Detect which cell encompasses the target text, then output its (x, y) center coordinate. 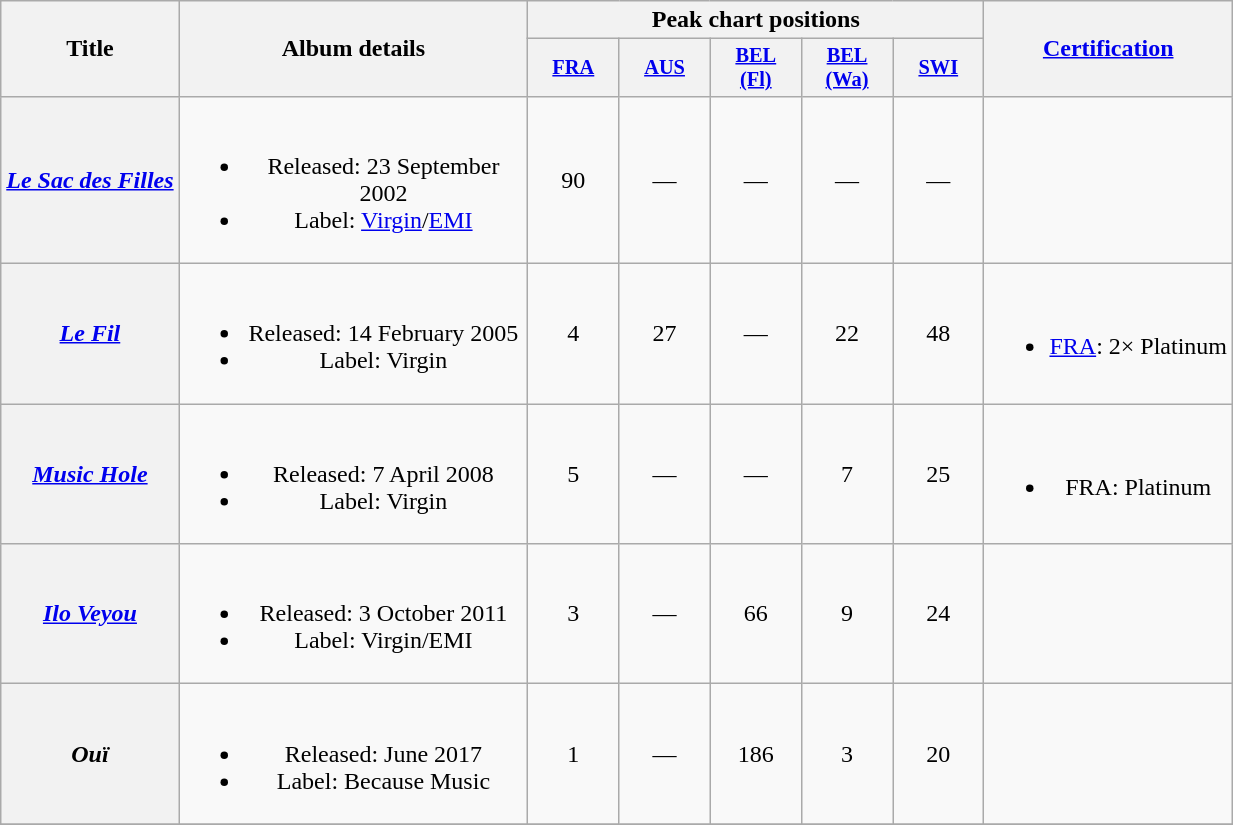
Released: 7 April 2008Label: Virgin (354, 474)
AUS (664, 68)
66 (756, 614)
BEL(Wa) (846, 68)
Peak chart positions (756, 20)
25 (938, 474)
Ouï (90, 754)
Le Fil (90, 334)
Released: 14 February 2005Label: Virgin (354, 334)
Certification (1108, 49)
SWI (938, 68)
24 (938, 614)
Released: June 2017Label: Because Music (354, 754)
20 (938, 754)
Released: 3 October 2011Label: Virgin/EMI (354, 614)
FRA (574, 68)
186 (756, 754)
FRA: 2× Platinum (1108, 334)
Title (90, 49)
FRA: Platinum (1108, 474)
4 (574, 334)
5 (574, 474)
1 (574, 754)
7 (846, 474)
48 (938, 334)
Released: 23 September 2002Label: Virgin/EMI (354, 180)
Album details (354, 49)
Le Sac des Filles (90, 180)
Music Hole (90, 474)
22 (846, 334)
90 (574, 180)
9 (846, 614)
Ilo Veyou (90, 614)
27 (664, 334)
BEL(Fl) (756, 68)
